Pinpoint the cell where the given text exists, returning its [x, y] midpoint coordinate. 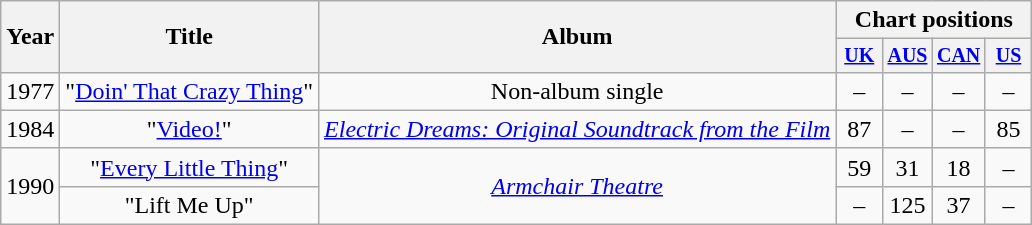
"Every Little Thing" [190, 167]
1984 [30, 129]
Non-album single [578, 91]
"Lift Me Up" [190, 205]
37 [958, 205]
31 [908, 167]
Chart positions [934, 20]
1977 [30, 91]
Title [190, 37]
UK [860, 56]
"Doin' That Crazy Thing" [190, 91]
AUS [908, 56]
Armchair Theatre [578, 186]
18 [958, 167]
59 [860, 167]
Year [30, 37]
87 [860, 129]
85 [1008, 129]
125 [908, 205]
Electric Dreams: Original Soundtrack from the Film [578, 129]
1990 [30, 186]
"Video!" [190, 129]
CAN [958, 56]
US [1008, 56]
Album [578, 37]
